Identify which cell holds the provided text, then report its (X, Y) central coordinate. 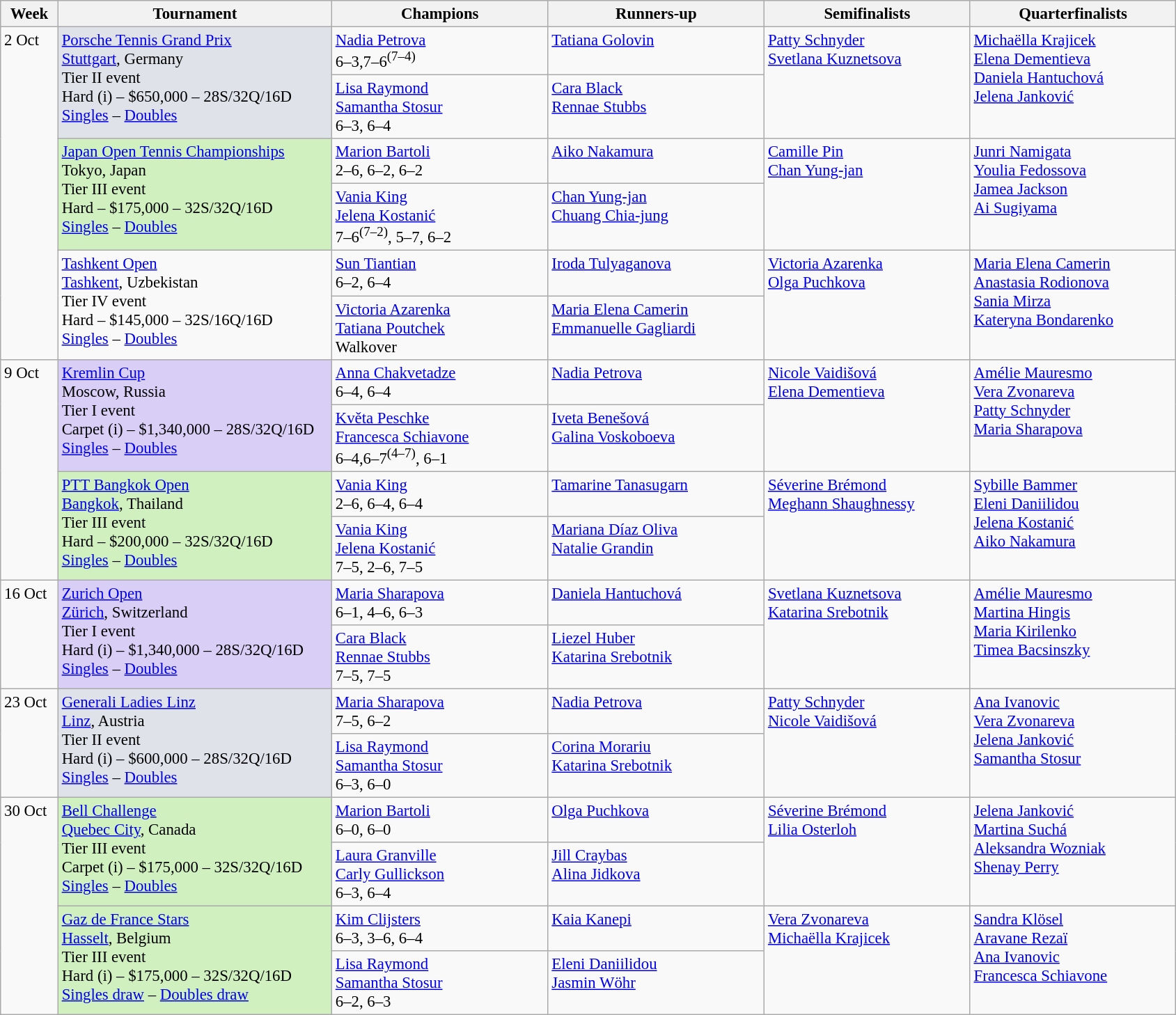
Daniela Hantuchová (656, 603)
PTT Bangkok Open Bangkok, Thailand Tier III eventHard – $200,000 – 32S/32Q/16DSingles – Doubles (195, 526)
Tournament (195, 14)
Michaëlla Krajicek Elena Dementieva Daniela Hantuchová Jelena Janković (1073, 84)
23 Oct (29, 743)
Jelena Janković Martina Suchá Aleksandra Wozniak Shenay Perry (1073, 852)
Runners-up (656, 14)
Amélie Mauresmo Martina Hingis Maria Kirilenko Timea Bacsinszky (1073, 634)
Sybille Bammer Eleni Daniilidou Jelena Kostanić Aiko Nakamura (1073, 526)
Iroda Tulyaganova (656, 273)
Kaia Kanepi (656, 929)
2 Oct (29, 194)
Iveta Benešová Galina Voskoboeva (656, 438)
Séverine Brémond Lilia Osterloh (868, 852)
Cara Black Rennae Stubbs (656, 107)
Victoria Azarenka Tatiana Poutchek Walkover (440, 328)
Lisa Raymond Samantha Stosur 6–3, 6–0 (440, 766)
Kremlin Cup Moscow, Russia Tier I eventCarpet (i) – $1,340,000 – 28S/32Q/16D Singles – Doubles (195, 415)
Tatiana Golovin (656, 52)
Porsche Tennis Grand Prix Stuttgart, Germany Tier II eventHard (i) – $650,000 – 28S/32Q/16DSingles – Doubles (195, 84)
Corina Morariu Katarina Srebotnik (656, 766)
Jill Craybas Alina Jidkova (656, 874)
Květa Peschke Francesca Schiavone 6–4,6–7(4–7), 6–1 (440, 438)
Marion Bartoli2–6, 6–2, 6–2 (440, 162)
Nicole Vaidišová Elena Dementieva (868, 415)
Maria Elena Camerin Anastasia Rodionova Sania Mirza Kateryna Bondarenko (1073, 305)
Lisa Raymond Samantha Stosur 6–2, 6–3 (440, 983)
Quarterfinalists (1073, 14)
Marion Bartoli6–0, 6–0 (440, 820)
Séverine Brémond Meghann Shaughnessy (868, 526)
Maria Sharapova6–1, 4–6, 6–3 (440, 603)
Patty Schnyder Svetlana Kuznetsova (868, 84)
Victoria Azarenka Olga Puchkova (868, 305)
Camille Pin Chan Yung-jan (868, 195)
Laura Granville Carly Gullickson 6–3, 6–4 (440, 874)
Sun Tiantian6–2, 6–4 (440, 273)
Zurich Open Zürich, Switzerland Tier I eventHard (i) – $1,340,000 – 28S/32Q/16DSingles – Doubles (195, 634)
Vania King Jelena Kostanić7–6(7–2), 5–7, 6–2 (440, 217)
Tamarine Tanasugarn (656, 494)
Svetlana Kuznetsova Katarina Srebotnik (868, 634)
Semifinalists (868, 14)
Sandra Klösel Aravane Rezaï Ana Ivanovic Francesca Schiavone (1073, 961)
Bell Challenge Quebec City, Canada Tier III eventCarpet (i) – $175,000 – 32S/32Q/16DSingles – Doubles (195, 852)
Kim Clijsters6–3, 3–6, 6–4 (440, 929)
Tashkent Open Tashkent, Uzbekistan Tier IV eventHard – $145,000 – 32S/16Q/16DSingles – Doubles (195, 305)
Vania King Jelena Kostanić 7–5, 2–6, 7–5 (440, 549)
9 Oct (29, 469)
Amélie Mauresmo Vera Zvonareva Patty Schnyder Maria Sharapova (1073, 415)
Japan Open Tennis Championships Tokyo, Japan Tier III eventHard – $175,000 – 32S/32Q/16DSingles – Doubles (195, 195)
Patty Schnyder Nicole Vaidišová (868, 743)
Lisa Raymond Samantha Stosur 6–3, 6–4 (440, 107)
Generali Ladies Linz Linz, Austria Tier II eventHard (i) – $600,000 – 28S/32Q/16DSingles – Doubles (195, 743)
Olga Puchkova (656, 820)
Nadia Petrova6–3,7–6(7–4) (440, 52)
Anna Chakvetadze6–4, 6–4 (440, 381)
Maria Elena Camerin Emmanuelle Gagliardi (656, 328)
Gaz de France Stars Hasselt, Belgium Tier III eventHard (i) – $175,000 – 32S/32Q/16DSingles draw – Doubles draw (195, 961)
Vera Zvonareva Michaëlla Krajicek (868, 961)
Junri Namigata Youlia Fedossova Jamea Jackson Ai Sugiyama (1073, 195)
Vania King2–6, 6–4, 6–4 (440, 494)
30 Oct (29, 906)
Eleni Daniilidou Jasmin Wöhr (656, 983)
Chan Yung-jan Chuang Chia-jung (656, 217)
Mariana Díaz Oliva Natalie Grandin (656, 549)
Week (29, 14)
Liezel Huber Katarina Srebotnik (656, 657)
Champions (440, 14)
Aiko Nakamura (656, 162)
16 Oct (29, 634)
Ana Ivanovic Vera Zvonareva Jelena Janković Samantha Stosur (1073, 743)
Cara Black Rennae Stubbs 7–5, 7–5 (440, 657)
Maria Sharapova7–5, 6–2 (440, 711)
